Identify which cell holds the provided text, then report its (x, y) central coordinate. 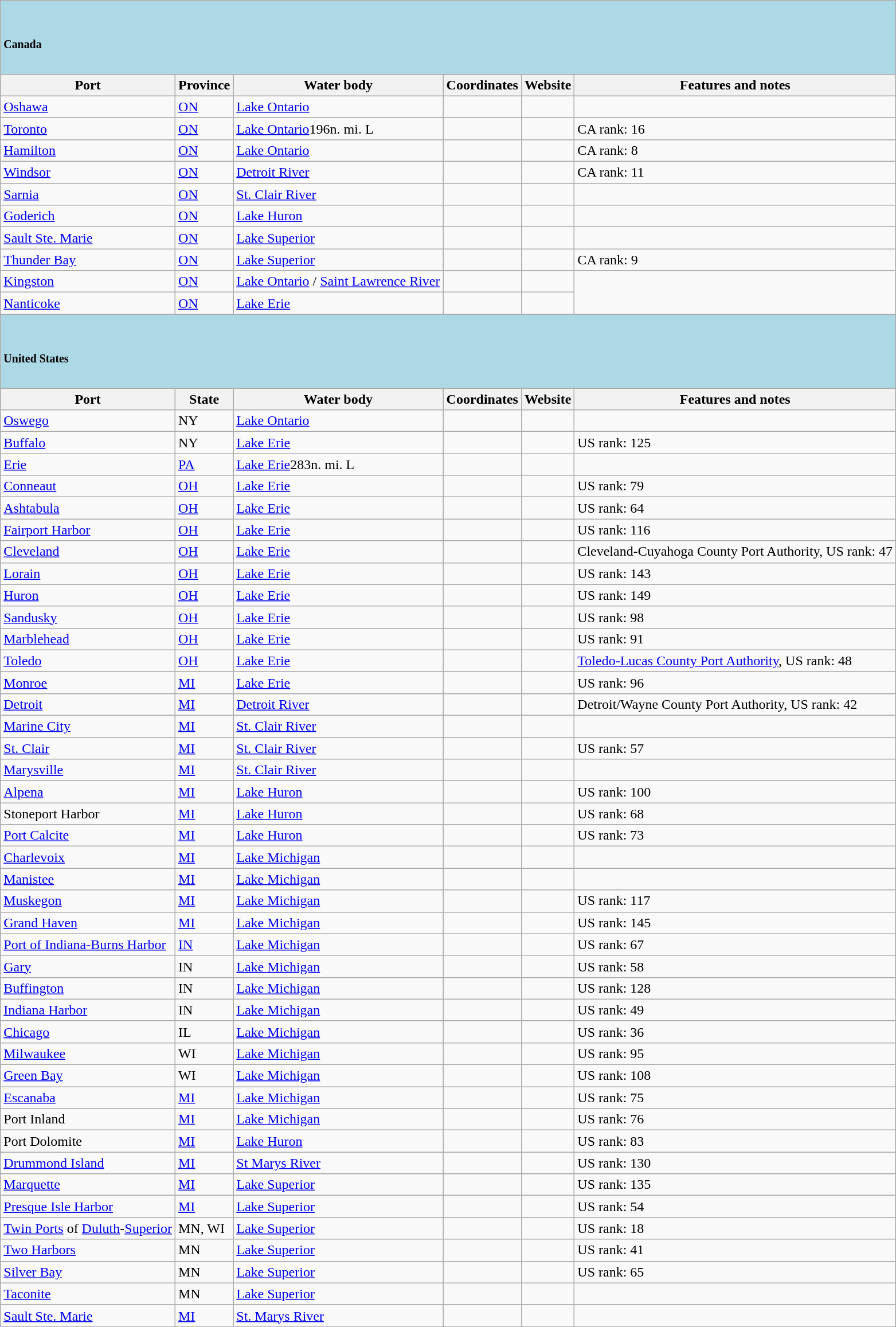
US rank: 145 (735, 923)
Goderich (88, 216)
Marysville (88, 770)
Lake Erie283n. mi. L (338, 465)
St. Clair (88, 748)
US rank: 83 (735, 1141)
US rank: 73 (735, 836)
Sarnia (88, 194)
US rank: 116 (735, 530)
Twin Ports of Duluth-Superior (88, 1228)
CA rank: 8 (735, 151)
Erie (88, 465)
Kingston (88, 282)
US rank: 58 (735, 966)
US rank: 49 (735, 1010)
PA (204, 465)
St. Marys River (338, 1316)
Toledo (88, 661)
Green Bay (88, 1076)
Oswego (88, 421)
Chicago (88, 1032)
Indiana Harbor (88, 1010)
US rank: 76 (735, 1119)
Hamilton (88, 151)
Muskegon (88, 901)
US rank: 117 (735, 901)
Toledo-Lucas County Port Authority, US rank: 48 (735, 661)
US rank: 98 (735, 617)
US rank: 41 (735, 1250)
Lorain (88, 573)
US rank: 65 (735, 1272)
Port Dolomite (88, 1141)
Manistee (88, 879)
Windsor (88, 173)
US rank: 95 (735, 1053)
Buffalo (88, 443)
Taconite (88, 1294)
Toronto (88, 128)
US rank: 125 (735, 443)
US rank: 108 (735, 1076)
Huron (88, 595)
US rank: 75 (735, 1098)
Lake Ontario / Saint Lawrence River (338, 282)
St Marys River (338, 1163)
Oshawa (88, 107)
CA rank: 9 (735, 260)
Presque Isle Harbor (88, 1207)
Detroit/Wayne County Port Authority, US rank: 42 (735, 704)
Stoneport Harbor (88, 814)
Port Inland (88, 1119)
US rank: 130 (735, 1163)
Lake Ontario196n. mi. L (338, 128)
Silver Bay (88, 1272)
MN, WI (204, 1228)
Marblehead (88, 639)
United States (448, 351)
US rank: 64 (735, 508)
Marquette (88, 1185)
US rank: 79 (735, 486)
US rank: 149 (735, 595)
CA rank: 16 (735, 128)
State (204, 399)
Milwaukee (88, 1053)
Canada (448, 38)
Two Harbors (88, 1250)
Port Calcite (88, 836)
Detroit (88, 704)
US rank: 143 (735, 573)
Cleveland-Cuyahoga County Port Authority, US rank: 47 (735, 552)
Thunder Bay (88, 260)
Escanaba (88, 1098)
Charlevoix (88, 857)
Conneaut (88, 486)
US rank: 68 (735, 814)
US rank: 128 (735, 988)
Cleveland (88, 552)
Fairport Harbor (88, 530)
US rank: 135 (735, 1185)
US rank: 36 (735, 1032)
Marine City (88, 727)
US rank: 57 (735, 748)
IL (204, 1032)
US rank: 67 (735, 944)
Ashtabula (88, 508)
Port of Indiana-Burns Harbor (88, 944)
Sandusky (88, 617)
US rank: 96 (735, 682)
US rank: 18 (735, 1228)
Alpena (88, 792)
CA rank: 11 (735, 173)
US rank: 91 (735, 639)
Province (204, 85)
Nanticoke (88, 303)
Drummond Island (88, 1163)
Monroe (88, 682)
Gary (88, 966)
US rank: 54 (735, 1207)
US rank: 100 (735, 792)
Buffington (88, 988)
Grand Haven (88, 923)
